Provide the [X, Y] coordinate of the cell's center where the given text is located.  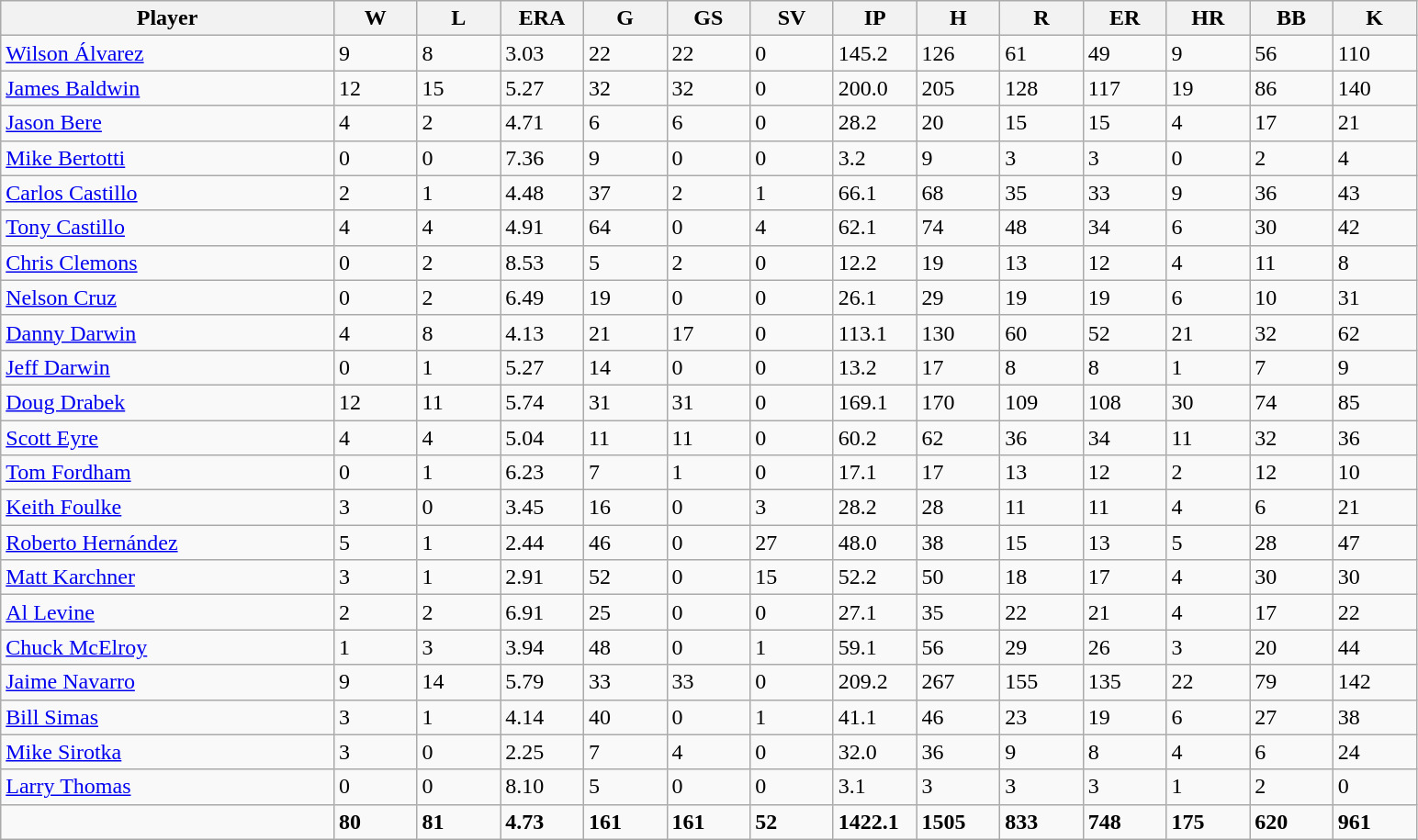
52.2 [874, 577]
L [459, 18]
200.0 [874, 88]
2.25 [542, 752]
209.2 [874, 682]
113.1 [874, 332]
620 [1291, 822]
R [1041, 18]
Larry Thomas [167, 787]
833 [1041, 822]
GS [709, 18]
18 [1041, 577]
4.14 [542, 717]
68 [959, 193]
Jason Bere [167, 123]
5.04 [542, 438]
37 [625, 193]
110 [1374, 53]
16 [625, 508]
Chris Clemons [167, 263]
8.10 [542, 787]
H [959, 18]
8.53 [542, 263]
Tony Castillo [167, 228]
26 [1124, 647]
205 [959, 88]
Roberto Hernández [167, 543]
12.2 [874, 263]
Scott Eyre [167, 438]
Player [167, 18]
142 [1374, 682]
961 [1374, 822]
Keith Foulke [167, 508]
6.91 [542, 612]
48.0 [874, 543]
IP [874, 18]
23 [1041, 717]
79 [1291, 682]
145.2 [874, 53]
Nelson Cruz [167, 297]
24 [1374, 752]
6.23 [542, 473]
3.94 [542, 647]
HR [1209, 18]
81 [459, 822]
49 [1124, 53]
25 [625, 612]
60.2 [874, 438]
126 [959, 53]
117 [1124, 88]
1422.1 [874, 822]
748 [1124, 822]
4.73 [542, 822]
155 [1041, 682]
61 [1041, 53]
86 [1291, 88]
26.1 [874, 297]
130 [959, 332]
ER [1124, 18]
Mike Bertotti [167, 158]
Danny Darwin [167, 332]
140 [1374, 88]
59.1 [874, 647]
Jaime Navarro [167, 682]
44 [1374, 647]
128 [1041, 88]
4.71 [542, 123]
BB [1291, 18]
1505 [959, 822]
62.1 [874, 228]
64 [625, 228]
43 [1374, 193]
6.49 [542, 297]
50 [959, 577]
7.36 [542, 158]
Doug Drabek [167, 402]
3.03 [542, 53]
42 [1374, 228]
4.13 [542, 332]
135 [1124, 682]
17.1 [874, 473]
2.91 [542, 577]
80 [375, 822]
G [625, 18]
SV [792, 18]
13.2 [874, 367]
ERA [542, 18]
Tom Fordham [167, 473]
W [375, 18]
Matt Karchner [167, 577]
K [1374, 18]
3.2 [874, 158]
3.1 [874, 787]
109 [1041, 402]
32.0 [874, 752]
Mike Sirotka [167, 752]
40 [625, 717]
60 [1041, 332]
4.91 [542, 228]
5.79 [542, 682]
Carlos Castillo [167, 193]
5.74 [542, 402]
4.48 [542, 193]
2.44 [542, 543]
66.1 [874, 193]
41.1 [874, 717]
Jeff Darwin [167, 367]
85 [1374, 402]
47 [1374, 543]
Wilson Álvarez [167, 53]
27.1 [874, 612]
Bill Simas [167, 717]
169.1 [874, 402]
267 [959, 682]
3.45 [542, 508]
James Baldwin [167, 88]
108 [1124, 402]
175 [1209, 822]
Al Levine [167, 612]
170 [959, 402]
Chuck McElroy [167, 647]
